Return [x, y] of the center of cell containing provided text 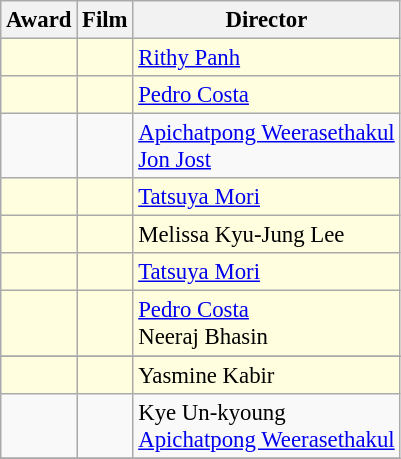
Film [105, 20]
Kye Un-kyoung Apichatpong Weerasethakul [266, 426]
Pedro Costa [266, 95]
Director [266, 20]
Pedro Costa Neeraj Bhasin [266, 324]
Award [39, 20]
Yasmine Kabir [266, 375]
Rithy Panh [266, 58]
Melissa Kyu-Jung Lee [266, 235]
Apichatpong Weerasethakul Jon Jost [266, 146]
